Search for the cell housing the specified text and yield its [x, y] center coordinate. 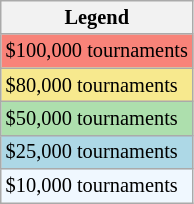
$10,000 tournaments [97, 186]
Legend [97, 17]
$80,000 tournaments [97, 85]
$25,000 tournaments [97, 152]
$100,000 tournaments [97, 51]
$50,000 tournaments [97, 118]
